For the text-containing cell, return its midpoint in [X, Y] coordinate format. 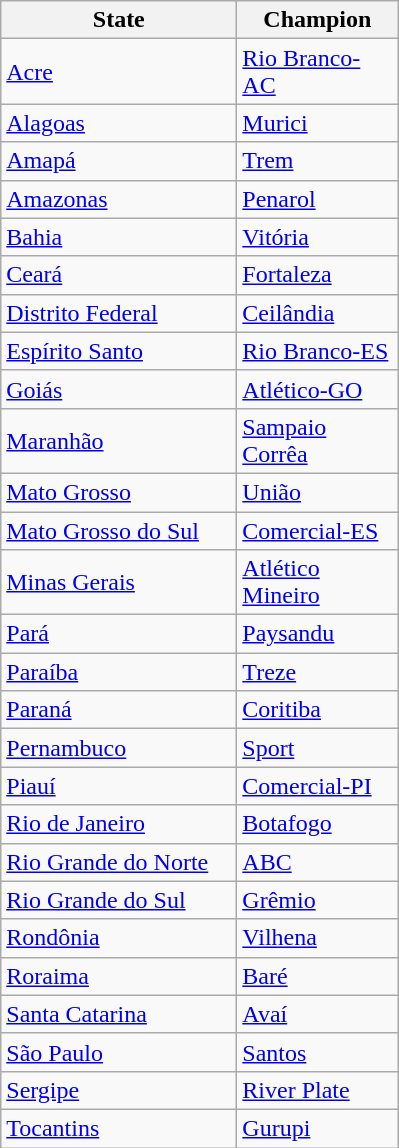
ABC [318, 862]
Sergipe [119, 1090]
Bahia [119, 237]
Botafogo [318, 824]
Rio de Janeiro [119, 824]
Murici [318, 123]
Santa Catarina [119, 1014]
Rio Grande do Norte [119, 862]
Comercial-PI [318, 786]
Treze [318, 672]
Amazonas [119, 199]
State [119, 20]
Fortaleza [318, 275]
Paraíba [119, 672]
Goiás [119, 389]
Penarol [318, 199]
São Paulo [119, 1052]
Grêmio [318, 900]
Minas Gerais [119, 582]
Comercial-ES [318, 531]
Pará [119, 634]
União [318, 492]
Alagoas [119, 123]
Maranhão [119, 440]
Pernambuco [119, 748]
Piauí [119, 786]
Mato Grosso do Sul [119, 531]
Paysandu [318, 634]
Vitória [318, 237]
Espírito Santo [119, 351]
Paraná [119, 710]
Amapá [119, 161]
Ceilândia [318, 313]
Rio Branco-AC [318, 72]
River Plate [318, 1090]
Rio Grande do Sul [119, 900]
Atlético-GO [318, 389]
Atlético Mineiro [318, 582]
Avaí [318, 1014]
Coritiba [318, 710]
Acre [119, 72]
Rondônia [119, 938]
Trem [318, 161]
Distrito Federal [119, 313]
Roraima [119, 976]
Tocantins [119, 1128]
Champion [318, 20]
Rio Branco-ES [318, 351]
Vilhena [318, 938]
Mato Grosso [119, 492]
Santos [318, 1052]
Ceará [119, 275]
Baré [318, 976]
Sampaio Corrêa [318, 440]
Gurupi [318, 1128]
Sport [318, 748]
